Locate the cell with the specified text and output its (x, y) center coordinate. 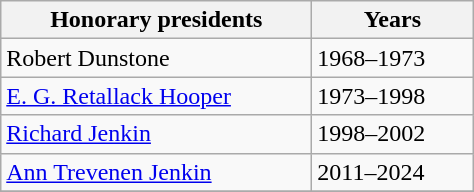
1968–1973 (392, 58)
Ann Trevenen Jenkin (156, 172)
Honorary presidents (156, 20)
2011–2024 (392, 172)
1973–1998 (392, 96)
1998–2002 (392, 134)
Years (392, 20)
Richard Jenkin (156, 134)
Robert Dunstone (156, 58)
E. G. Retallack Hooper (156, 96)
